Find where the given text appears and provide that cell's center as (X, Y) coordinate. 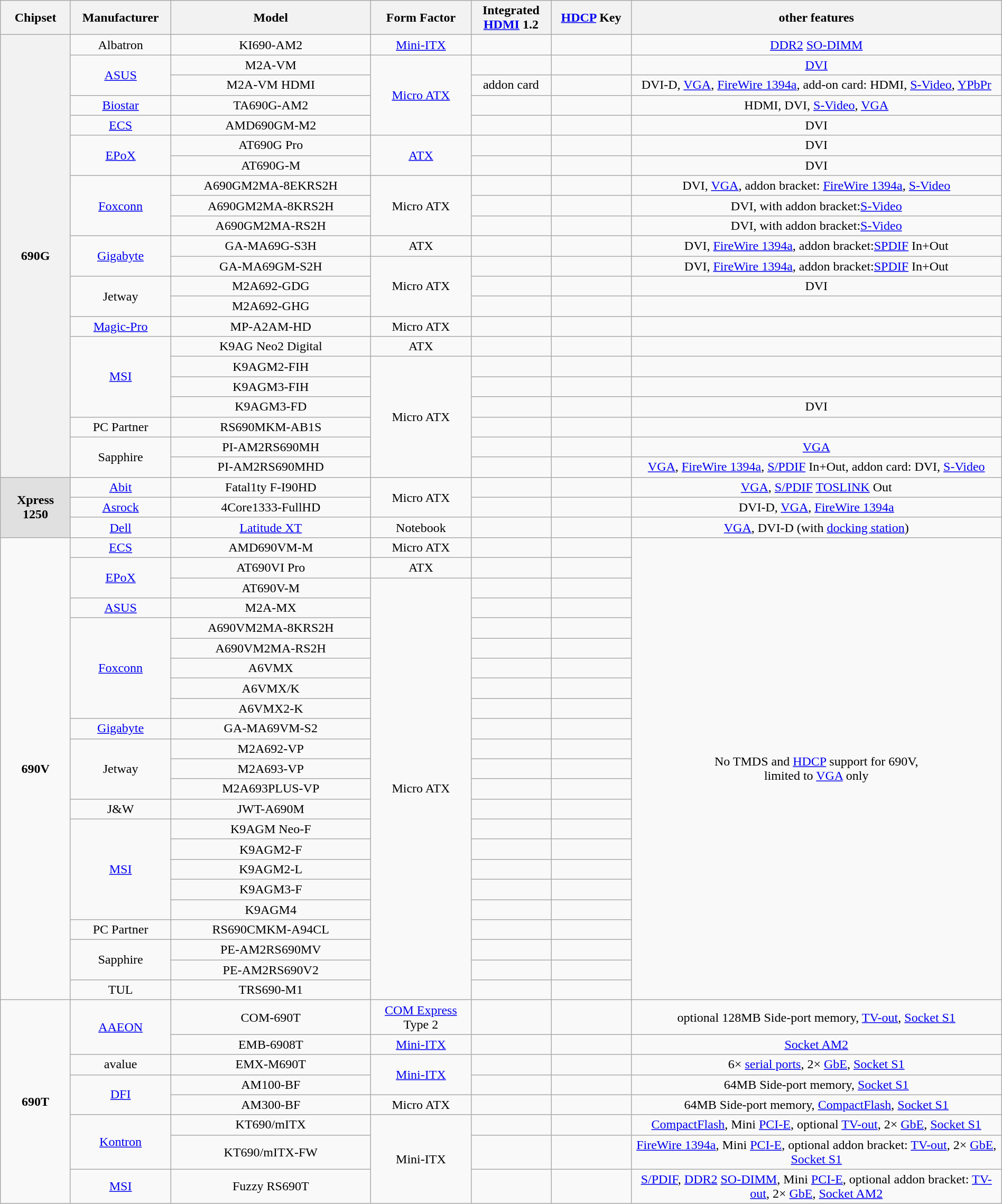
J&W (120, 809)
K9AGM Neo-F (271, 829)
M2A692-GDG (271, 286)
A690GM2MA-8EKRS2H (271, 185)
K9AGM4 (271, 909)
AMD690VM-M (271, 547)
A690GM2MA-RS2H (271, 226)
690T (36, 1102)
Biostar (120, 105)
DVI-D, VGA, FireWire 1394a, add-on card: HDMI, S-Video, YPbPr (816, 85)
MP-A2AM-HD (271, 326)
690V (36, 768)
M2A-MX (271, 608)
PI-AM2RS690MHD (271, 467)
VGA (816, 447)
M2A692-VP (271, 749)
Asrock (120, 507)
K9AGM3-FIH (271, 387)
FireWire 1394a, Mini PCI-E, optional addon bracket: TV-out, 2× GbE, Socket S1 (816, 1152)
Notebook (421, 527)
PE-AM2RS690V2 (271, 970)
64MB Side-port memory, CompactFlash, Socket S1 (816, 1105)
GA-MA69G-S3H (271, 246)
AT690V-M (271, 588)
TRS690-M1 (271, 990)
KI690-AM2 (271, 45)
KT690/mITX-FW (271, 1152)
Chipset (36, 18)
K9AGM3-FD (271, 407)
AM300-BF (271, 1105)
addon card (511, 85)
M2A693-VP (271, 769)
HDCP Key (591, 18)
Form Factor (421, 18)
AT690G Pro (271, 145)
No TMDS and HDCP support for 690V, limited to VGA only (816, 768)
A690VM2MA-8KRS2H (271, 628)
M2A-VM (271, 65)
Fuzzy RS690T (271, 1187)
A690GM2MA-8KRS2H (271, 206)
Socket AM2 (816, 1044)
VGA, FireWire 1394a, S/PDIF In+Out, addon card: DVI, S-Video (816, 467)
Abit (120, 487)
optional 128MB Side-port memory, TV-out, Socket S1 (816, 1018)
AT690G-M (271, 165)
Model (271, 18)
Manufacturer (120, 18)
A6VMX (271, 668)
DDR2 SO-DIMM (816, 45)
COM-690T (271, 1018)
Albatron (120, 45)
EMB-6908T (271, 1044)
A6VMX/K (271, 688)
K9AGM2-F (271, 849)
K9AGM2-FIH (271, 367)
64MB Side-port memory, Socket S1 (816, 1085)
JWT-A690M (271, 809)
avalue (120, 1065)
Xpress1250 (36, 507)
PE-AM2RS690MV (271, 950)
HDMI, DVI, S-Video, VGA (816, 105)
Kontron (120, 1142)
A6VMX2-K (271, 708)
DVI, VGA, addon bracket: FireWire 1394a, S-Video (816, 185)
A690VM2MA-RS2H (271, 648)
K9AGM2-L (271, 869)
CompactFlash, Mini PCI-E, optional TV-out, 2× GbE, Socket S1 (816, 1125)
IntegratedHDMI 1.2 (511, 18)
K9AGM3-F (271, 889)
4Core1333-FullHD (271, 507)
DFI (120, 1095)
GA-MA69GM-S2H (271, 266)
TUL (120, 990)
Dell (120, 527)
M2A-VM HDMI (271, 85)
COM Express Type 2 (421, 1018)
M2A693PLUS-VP (271, 789)
VGA, DVI-D (with docking station) (816, 527)
AM100-BF (271, 1085)
DVI-D, VGA, FireWire 1394a (816, 507)
M2A692-GHG (271, 306)
Latitude XT (271, 527)
PI-AM2RS690MH (271, 447)
Fatal1ty F-I90HD (271, 487)
AMD690GM-M2 (271, 125)
6× serial ports, 2× GbE, Socket S1 (816, 1065)
Magic-Pro (120, 326)
K9AG Neo2 Digital (271, 347)
AT690VI Pro (271, 567)
AAEON (120, 1027)
RS690MKM-AB1S (271, 427)
KT690/mITX (271, 1125)
VGA, S/PDIF TOSLINK Out (816, 487)
690G (36, 256)
other features (816, 18)
TA690G-AM2 (271, 105)
RS690CMKM-A94CL (271, 930)
EMX-M690T (271, 1065)
GA-MA69VM-S2 (271, 729)
S/PDIF, DDR2 SO-DIMM, Mini PCI-E, optional addon bracket: TV-out, 2× GbE, Socket AM2 (816, 1187)
